For the text-containing cell, return its midpoint in [x, y] coordinate format. 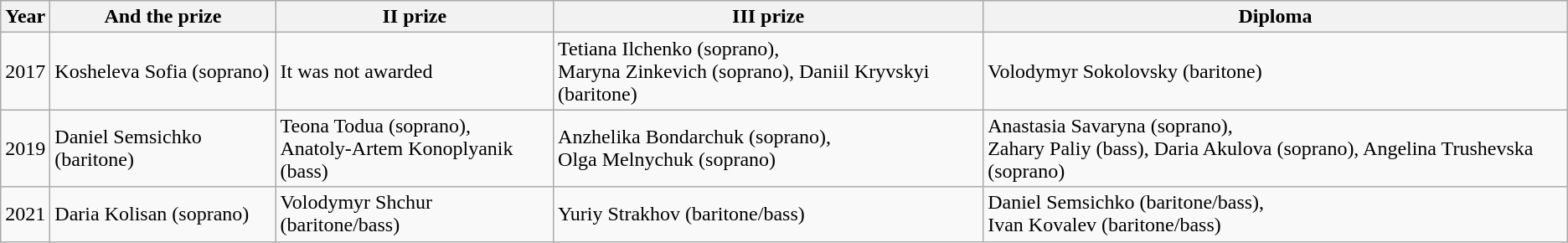
Daniel Semsichko (baritone) [162, 148]
Kosheleva Sofia (soprano) [162, 71]
III prize [769, 17]
Year [25, 17]
And the prize [162, 17]
Volodymyr Shchur (baritone/bass) [415, 215]
Yuriy Strakhov (baritone/bass) [769, 215]
Diploma [1276, 17]
2021 [25, 215]
Teona Todua (soprano),Anatoly-Artem Konoplyanik (bass) [415, 148]
2017 [25, 71]
Anzhelika Bondarchuk (soprano),Olga Melnychuk (soprano) [769, 148]
Tetiana Ilchenko (soprano),Maryna Zinkevich (soprano), Daniil Kryvskyi (baritone) [769, 71]
Volodymyr Sokolovsky (baritone) [1276, 71]
Daria Kolisan (soprano) [162, 215]
Daniel Semsichko (baritone/bass),Ivan Kovalev (baritone/bass) [1276, 215]
It was not awarded [415, 71]
II prize [415, 17]
2019 [25, 148]
Anastasia Savaryna (soprano),Zahary Paliy (bass), Daria Akulova (soprano), Angelina Trushevska (soprano) [1276, 148]
